From the cell containing the given text, extract its center point as (x, y) coordinate. 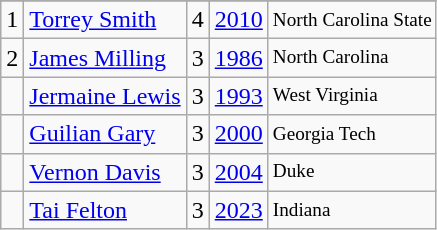
1986 (238, 58)
2 (12, 58)
2000 (238, 134)
Guilian Gary (105, 134)
North Carolina State (352, 20)
Duke (352, 172)
Georgia Tech (352, 134)
Indiana (352, 210)
Tai Felton (105, 210)
1993 (238, 96)
James Milling (105, 58)
1 (12, 20)
West Virginia (352, 96)
2010 (238, 20)
Jermaine Lewis (105, 96)
North Carolina (352, 58)
2004 (238, 172)
4 (198, 20)
2023 (238, 210)
Vernon Davis (105, 172)
Torrey Smith (105, 20)
